Identify which cell holds the provided text, then report its [x, y] central coordinate. 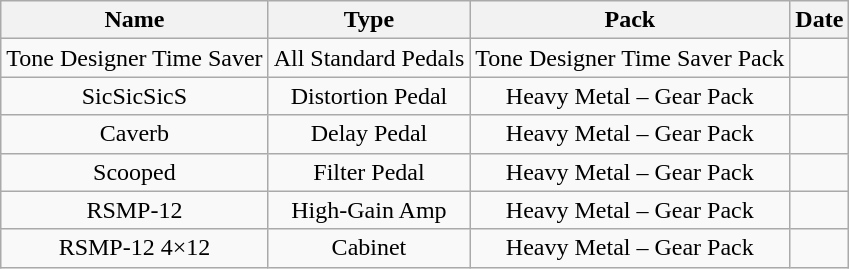
Tone Designer Time Saver Pack [630, 58]
Date [820, 20]
All Standard Pedals [369, 58]
High-Gain Amp [369, 210]
Pack [630, 20]
Filter Pedal [369, 172]
Delay Pedal [369, 134]
Distortion Pedal [369, 96]
RSMP-12 4×12 [134, 248]
Caverb [134, 134]
Type [369, 20]
RSMP-12 [134, 210]
Name [134, 20]
Cabinet [369, 248]
SicSicSicS [134, 96]
Scooped [134, 172]
Tone Designer Time Saver [134, 58]
